Determine the (x, y) coordinate at the center of the cell enclosing the given text.  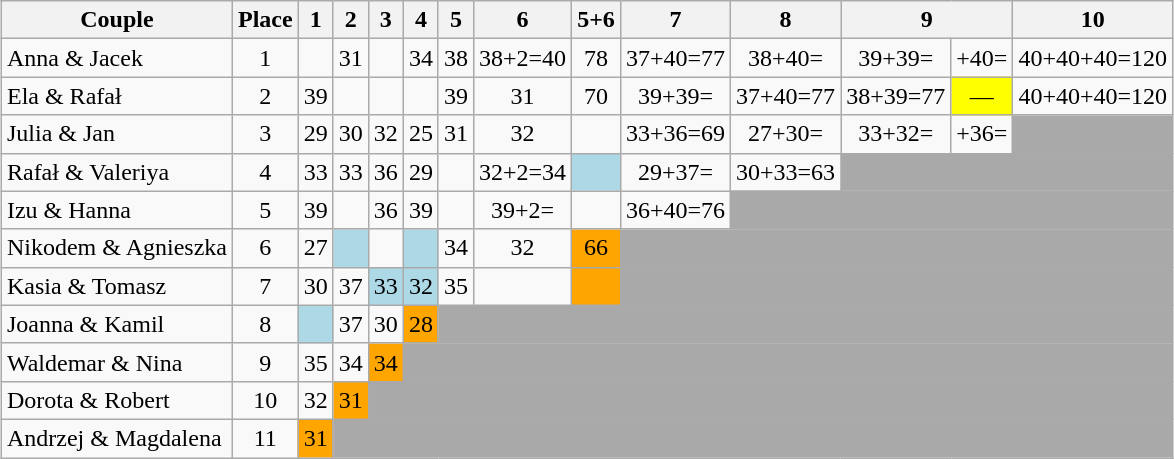
Couple (116, 20)
27 (316, 248)
Place (265, 20)
39+2= (522, 210)
+40= (982, 58)
Andrzej & Magdalena (116, 438)
25 (420, 134)
+36= (982, 134)
Kasia & Tomasz (116, 286)
29+37= (675, 172)
11 (265, 438)
Ela & Rafał (116, 96)
Joanna & Kamil (116, 324)
Waldemar & Nina (116, 362)
33+36=69 (675, 134)
Nikodem & Agnieszka (116, 248)
32+2=34 (522, 172)
28 (420, 324)
27+30= (785, 134)
Dorota & Robert (116, 400)
78 (596, 58)
30+33=63 (785, 172)
66 (596, 248)
36+40=76 (675, 210)
Izu & Hanna (116, 210)
Julia & Jan (116, 134)
— (982, 96)
Anna & Jacek (116, 58)
Rafał & Valeriya (116, 172)
38+40= (785, 58)
38 (456, 58)
38+39=77 (896, 96)
70 (596, 96)
33+32= (896, 134)
38+2=40 (522, 58)
5+6 (596, 20)
